For the text-containing cell, return its midpoint in [X, Y] coordinate format. 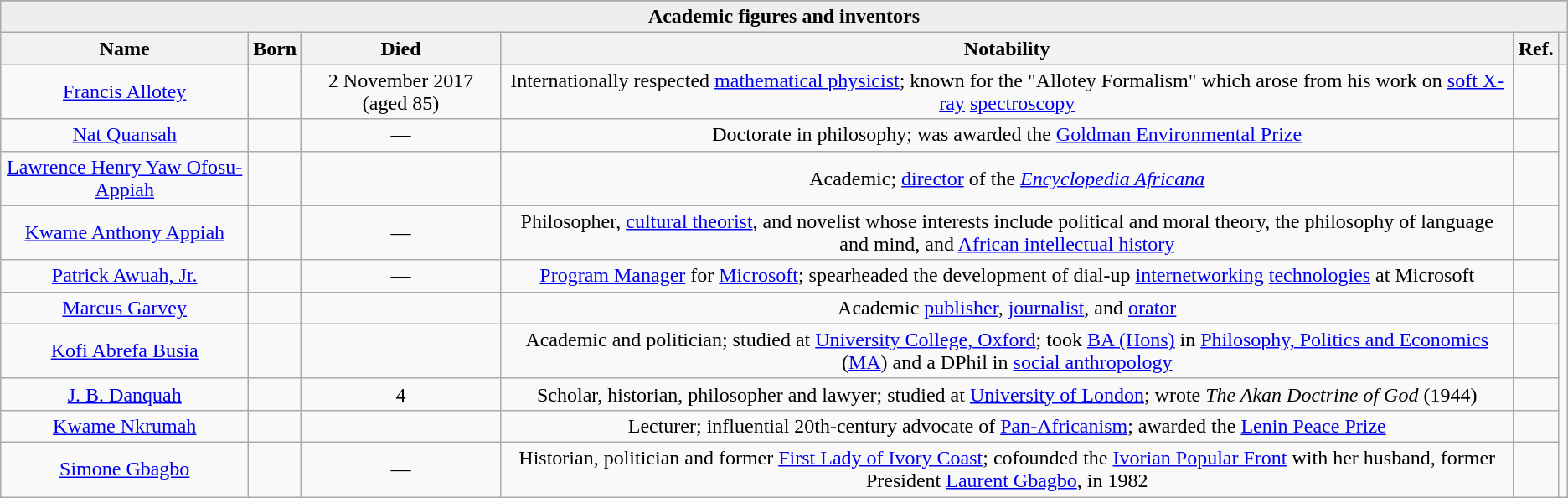
Patrick Awuah, Jr. [125, 276]
Academic publisher, journalist, and orator [1007, 308]
Name [125, 49]
Lecturer; influential 20th-century advocate of Pan-Africanism; awarded the Lenin Peace Prize [1007, 426]
Francis Allotey [125, 92]
Doctorate in philosophy; was awarded the Goldman Environmental Prize [1007, 135]
Scholar, historian, philosopher and lawyer; studied at University of London; wrote The Akan Doctrine of God (1944) [1007, 394]
J. B. Danquah [125, 394]
Kwame Nkrumah [125, 426]
Simone Gbagbo [125, 469]
Kwame Anthony Appiah [125, 233]
Died [401, 49]
4 [401, 394]
Kofi Abrefa Busia [125, 350]
Born [275, 49]
Marcus Garvey [125, 308]
Academic; director of the Encyclopedia Africana [1007, 178]
Lawrence Henry Yaw Ofosu-Appiah [125, 178]
Nat Quansah [125, 135]
Academic figures and inventors [784, 17]
Notability [1007, 49]
2 November 2017 (aged 85) [401, 92]
Internationally respected mathematical physicist; known for the "Allotey Formalism" which arose from his work on soft X-ray spectroscopy [1007, 92]
Program Manager for Microsoft; spearheaded the development of dial-up internetworking technologies at Microsoft [1007, 276]
Ref. [1536, 49]
